Locate the cell with the specified text and output its (x, y) center coordinate. 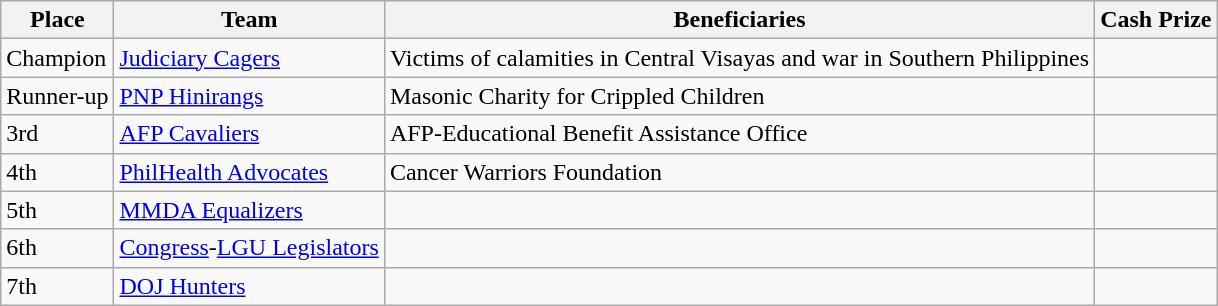
Cash Prize (1156, 20)
AFP-Educational Benefit Assistance Office (739, 134)
Runner-up (58, 96)
DOJ Hunters (249, 286)
7th (58, 286)
PNP Hinirangs (249, 96)
Victims of calamities in Central Visayas and war in Southern Philippines (739, 58)
PhilHealth Advocates (249, 172)
Champion (58, 58)
6th (58, 248)
Team (249, 20)
Beneficiaries (739, 20)
5th (58, 210)
MMDA Equalizers (249, 210)
Place (58, 20)
4th (58, 172)
3rd (58, 134)
AFP Cavaliers (249, 134)
Judiciary Cagers (249, 58)
Cancer Warriors Foundation (739, 172)
Congress-LGU Legislators (249, 248)
Masonic Charity for Crippled Children (739, 96)
